Determine the (x, y) coordinate at the center of the cell enclosing the given text.  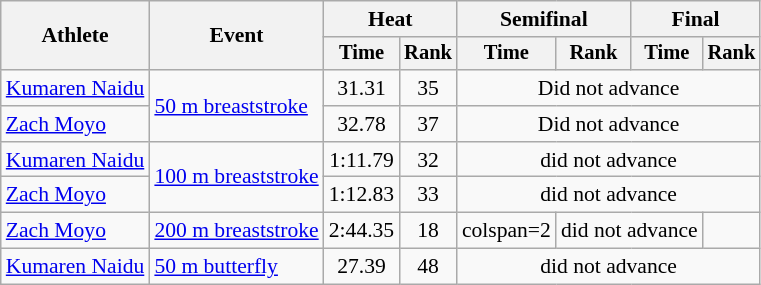
Final (696, 19)
100 m breaststroke (236, 178)
48 (428, 267)
Heat (390, 19)
50 m breaststroke (236, 106)
31.31 (362, 88)
33 (428, 195)
2:44.35 (362, 231)
32 (428, 160)
1:12.83 (362, 195)
32.78 (362, 124)
Athlete (76, 36)
1:11.79 (362, 160)
50 m butterfly (236, 267)
37 (428, 124)
35 (428, 88)
18 (428, 231)
Semifinal (544, 19)
Event (236, 36)
27.39 (362, 267)
200 m breaststroke (236, 231)
colspan=2 (506, 231)
